Locate the cell with the specified text and output its (X, Y) center coordinate. 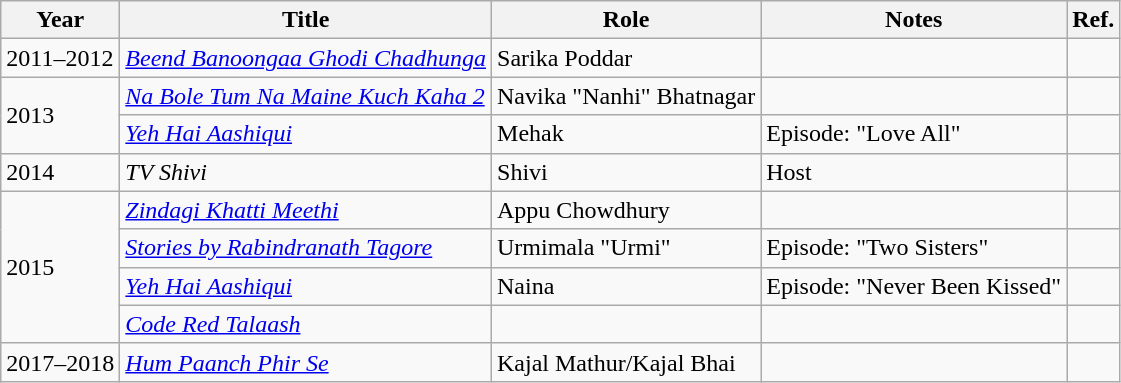
Code Red Talaash (306, 324)
Urmimala "Urmi" (626, 248)
Role (626, 20)
2013 (60, 115)
2014 (60, 172)
Episode: "Two Sisters" (914, 248)
Notes (914, 20)
Beend Banoongaa Ghodi Chadhunga (306, 58)
Naina (626, 286)
2017–2018 (60, 362)
Shivi (626, 172)
Title (306, 20)
Navika "Nanhi" Bhatnagar (626, 96)
Kajal Mathur/Kajal Bhai (626, 362)
Host (914, 172)
Zindagi Khatti Meethi (306, 210)
2015 (60, 267)
Year (60, 20)
Ref. (1094, 20)
Episode: "Never Been Kissed" (914, 286)
Stories by Rabindranath Tagore (306, 248)
Sarika Poddar (626, 58)
2011–2012 (60, 58)
TV Shivi (306, 172)
Hum Paanch Phir Se (306, 362)
Appu Chowdhury (626, 210)
Episode: "Love All" (914, 134)
Na Bole Tum Na Maine Kuch Kaha 2 (306, 96)
Mehak (626, 134)
